Identify which cell holds the provided text, then report its (x, y) central coordinate. 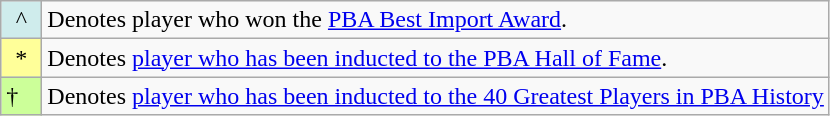
^ (22, 20)
Denotes player who won the PBA Best Import Award. (436, 20)
Denotes player who has been inducted to the 40 Greatest Players in PBA History (436, 96)
† (22, 96)
Denotes player who has been inducted to the PBA Hall of Fame. (436, 58)
* (22, 58)
